From the cell containing the given text, extract its center point as (x, y) coordinate. 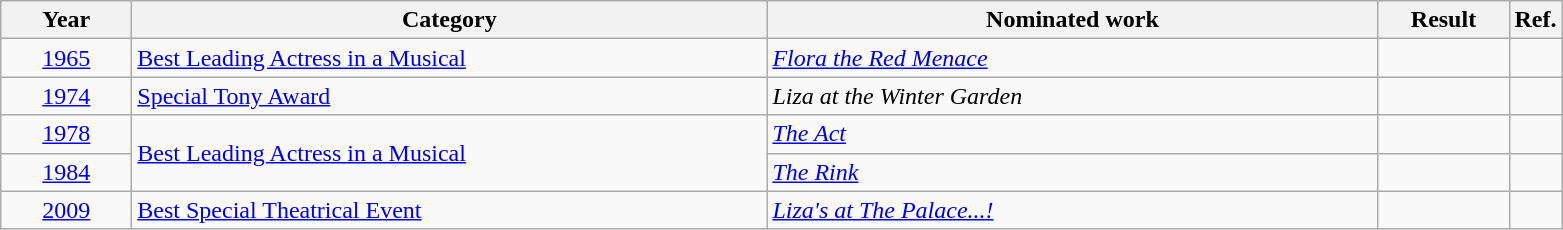
Liza at the Winter Garden (1072, 96)
Liza's at The Palace...! (1072, 210)
Ref. (1536, 20)
Nominated work (1072, 20)
Year (66, 20)
The Act (1072, 134)
1974 (66, 96)
The Rink (1072, 172)
Best Special Theatrical Event (450, 210)
2009 (66, 210)
Category (450, 20)
1984 (66, 172)
1978 (66, 134)
Special Tony Award (450, 96)
1965 (66, 58)
Flora the Red Menace (1072, 58)
Result (1444, 20)
